Detect which cell encompasses the target text, then output its [x, y] center coordinate. 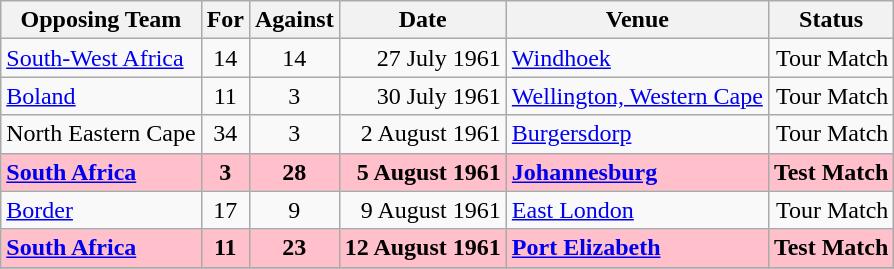
Border [101, 210]
30 July 1961 [422, 96]
Burgersdorp [637, 134]
Date [422, 20]
17 [225, 210]
2 August 1961 [422, 134]
23 [294, 248]
28 [294, 172]
East London [637, 210]
South-West Africa [101, 58]
5 August 1961 [422, 172]
12 August 1961 [422, 248]
34 [225, 134]
North Eastern Cape [101, 134]
For [225, 20]
Wellington, Western Cape [637, 96]
Venue [637, 20]
Opposing Team [101, 20]
Port Elizabeth [637, 248]
Johannesburg [637, 172]
Windhoek [637, 58]
Boland [101, 96]
9 August 1961 [422, 210]
Status [831, 20]
27 July 1961 [422, 58]
9 [294, 210]
Against [294, 20]
